Return the [x, y] coordinate for the center point of the cell that contains the specified text.  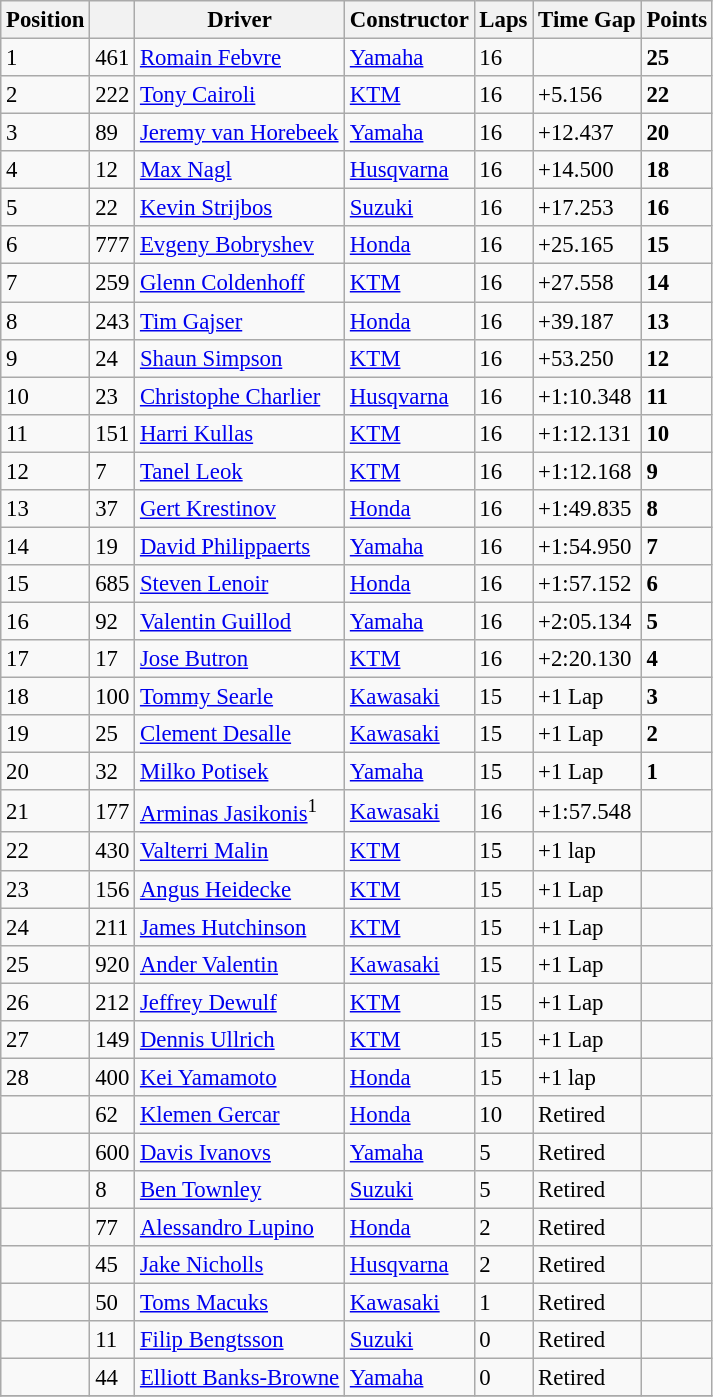
430 [112, 852]
+2:05.134 [587, 621]
77 [112, 1228]
+25.165 [587, 245]
Constructor [410, 20]
685 [112, 584]
32 [112, 772]
21 [46, 811]
Ander Valentin [240, 964]
222 [112, 95]
149 [112, 1040]
Jake Nicholls [240, 1265]
Clement Desalle [240, 734]
Kei Yamamoto [240, 1077]
Position [46, 20]
92 [112, 621]
+17.253 [587, 208]
Points [676, 20]
37 [112, 509]
Milko Potisek [240, 772]
Tanel Leok [240, 471]
Max Nagl [240, 170]
Dennis Ullrich [240, 1040]
Elliott Banks-Browne [240, 1378]
+1:10.348 [587, 396]
+5.156 [587, 95]
+39.187 [587, 321]
212 [112, 1002]
Valterri Malin [240, 852]
243 [112, 321]
Jeffrey Dewulf [240, 1002]
Davis Ivanovs [240, 1152]
+1:49.835 [587, 509]
Kevin Strijbos [240, 208]
Toms Macuks [240, 1303]
50 [112, 1303]
Jose Butron [240, 659]
Jeremy van Horebeek [240, 133]
+2:20.130 [587, 659]
400 [112, 1077]
Laps [504, 20]
Harri Kullas [240, 433]
600 [112, 1152]
Christophe Charlier [240, 396]
920 [112, 964]
461 [112, 58]
Romain Febvre [240, 58]
+1:54.950 [587, 546]
Tommy Searle [240, 697]
Time Gap [587, 20]
James Hutchinson [240, 927]
Alessandro Lupino [240, 1228]
Glenn Coldenhoff [240, 283]
+1:57.152 [587, 584]
177 [112, 811]
100 [112, 697]
Filip Bengtsson [240, 1340]
89 [112, 133]
156 [112, 889]
26 [46, 1002]
Gert Krestinov [240, 509]
+1:12.131 [587, 433]
62 [112, 1115]
+53.250 [587, 358]
Steven Lenoir [240, 584]
Arminas Jasikonis1 [240, 811]
Tony Cairoli [240, 95]
Shaun Simpson [240, 358]
+14.500 [587, 170]
151 [112, 433]
+1:12.168 [587, 471]
28 [46, 1077]
44 [112, 1378]
Tim Gajser [240, 321]
+27.558 [587, 283]
Ben Townley [240, 1190]
777 [112, 245]
Angus Heidecke [240, 889]
45 [112, 1265]
David Philippaerts [240, 546]
Valentin Guillod [240, 621]
27 [46, 1040]
259 [112, 283]
+12.437 [587, 133]
Klemen Gercar [240, 1115]
+1:57.548 [587, 811]
Evgeny Bobryshev [240, 245]
211 [112, 927]
Driver [240, 20]
